Output the (X, Y) coordinate of the center of the cell containing the given text.  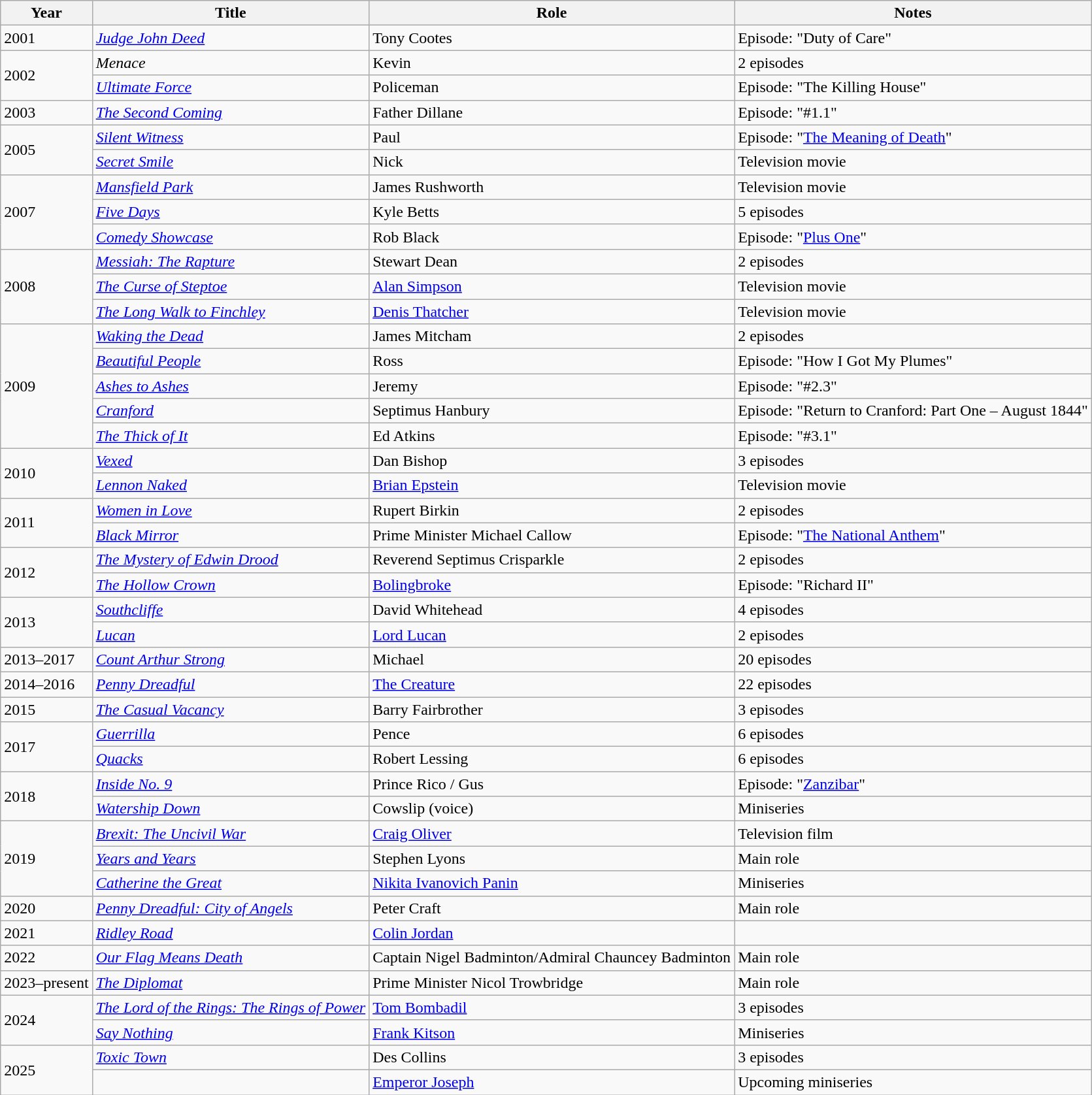
Penny Dreadful: City of Angels (231, 908)
2024 (46, 1020)
Stephen Lyons (552, 858)
2022 (46, 958)
2001 (46, 38)
Year (46, 13)
2005 (46, 150)
Frank Kitson (552, 1032)
The Curse of Steptoe (231, 286)
Notes (914, 13)
Nikita Ivanovich Panin (552, 883)
Craig Oliver (552, 834)
Episode: "Return to Cranford: Part One – August 1844" (914, 411)
Inside No. 9 (231, 784)
Denis Thatcher (552, 312)
Lennon Naked (231, 485)
Silent Witness (231, 137)
David Whitehead (552, 610)
James Mitcham (552, 336)
Catherine the Great (231, 883)
Alan Simpson (552, 286)
Tom Bombadil (552, 1007)
Kevin (552, 63)
2015 (46, 709)
Menace (231, 63)
2019 (46, 858)
Beautiful People (231, 361)
Count Arthur Strong (231, 659)
Quacks (231, 759)
The Diplomat (231, 983)
2010 (46, 473)
2025 (46, 1070)
Nick (552, 162)
Messiah: The Rapture (231, 261)
Septimus Hanbury (552, 411)
Stewart Dean (552, 261)
4 episodes (914, 610)
Penny Dreadful (231, 684)
Jeremy (552, 386)
2014–2016 (46, 684)
Captain Nigel Badminton/Admiral Chauncey Badminton (552, 958)
Episode: "#1.1" (914, 112)
Episode: "#2.3" (914, 386)
Upcoming miniseries (914, 1082)
Policeman (552, 88)
Ed Atkins (552, 436)
The Casual Vacancy (231, 709)
Episode: "Plus One" (914, 237)
Television film (914, 834)
2011 (46, 523)
Cowslip (voice) (552, 809)
Tony Cootes (552, 38)
2007 (46, 212)
Des Collins (552, 1057)
Women in Love (231, 510)
Ashes to Ashes (231, 386)
Comedy Showcase (231, 237)
2002 (46, 75)
Watership Down (231, 809)
2009 (46, 386)
Colin Jordan (552, 933)
Pence (552, 734)
Ross (552, 361)
Say Nothing (231, 1032)
2012 (46, 572)
Lucan (231, 634)
2013–2017 (46, 659)
20 episodes (914, 659)
Role (552, 13)
2003 (46, 112)
Episode: "Richard II" (914, 585)
Brexit: The Uncivil War (231, 834)
Judge John Deed (231, 38)
Brian Epstein (552, 485)
2017 (46, 747)
Southcliffe (231, 610)
Paul (552, 137)
Episode: "The Killing House" (914, 88)
Kyle Betts (552, 212)
Our Flag Means Death (231, 958)
Peter Craft (552, 908)
22 episodes (914, 684)
The Hollow Crown (231, 585)
Episode: "Duty of Care" (914, 38)
2021 (46, 933)
Toxic Town (231, 1057)
The Creature (552, 684)
The Mystery of Edwin Drood (231, 560)
2023–present (46, 983)
Episode: "The Meaning of Death" (914, 137)
Prime Minister Nicol Trowbridge (552, 983)
5 episodes (914, 212)
Years and Years (231, 858)
Cranford (231, 411)
Rupert Birkin (552, 510)
Guerrilla (231, 734)
Episode: "How I Got My Plumes" (914, 361)
The Long Walk to Finchley (231, 312)
Prince Rico / Gus (552, 784)
Title (231, 13)
Barry Fairbrother (552, 709)
Bolingbroke (552, 585)
The Lord of the Rings: The Rings of Power (231, 1007)
Episode: "#3.1" (914, 436)
Lord Lucan (552, 634)
Mansfield Park (231, 187)
2013 (46, 622)
The Second Coming (231, 112)
Father Dillane (552, 112)
Ridley Road (231, 933)
Emperor Joseph (552, 1082)
Ultimate Force (231, 88)
James Rushworth (552, 187)
Prime Minister Michael Callow (552, 535)
Secret Smile (231, 162)
Dan Bishop (552, 461)
Reverend Septimus Crisparkle (552, 560)
Episode: "The National Anthem" (914, 535)
Episode: "Zanzibar" (914, 784)
Rob Black (552, 237)
The Thick of It (231, 436)
Black Mirror (231, 535)
2008 (46, 286)
Michael (552, 659)
Five Days (231, 212)
Robert Lessing (552, 759)
Vexed (231, 461)
2020 (46, 908)
Waking the Dead (231, 336)
2018 (46, 796)
